From the cell containing the given text, extract its center point as [X, Y] coordinate. 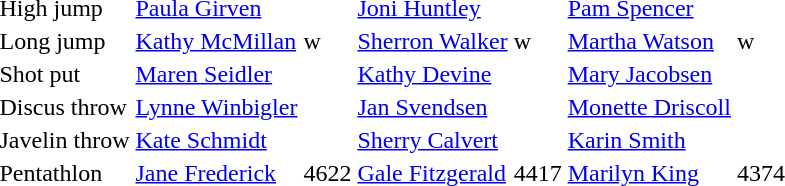
Kathy Devine [432, 74]
Maren Seidler [216, 74]
Lynne Winbigler [216, 107]
Monette Driscoll [649, 107]
Sherry Calvert [432, 140]
Jan Svendsen [432, 107]
Kate Schmidt [216, 140]
Karin Smith [649, 140]
Martha Watson [649, 41]
Sherron Walker [432, 41]
Mary Jacobsen [649, 74]
Kathy McMillan [216, 41]
